Determine the [x, y] coordinate at the center of the cell enclosing the given text.  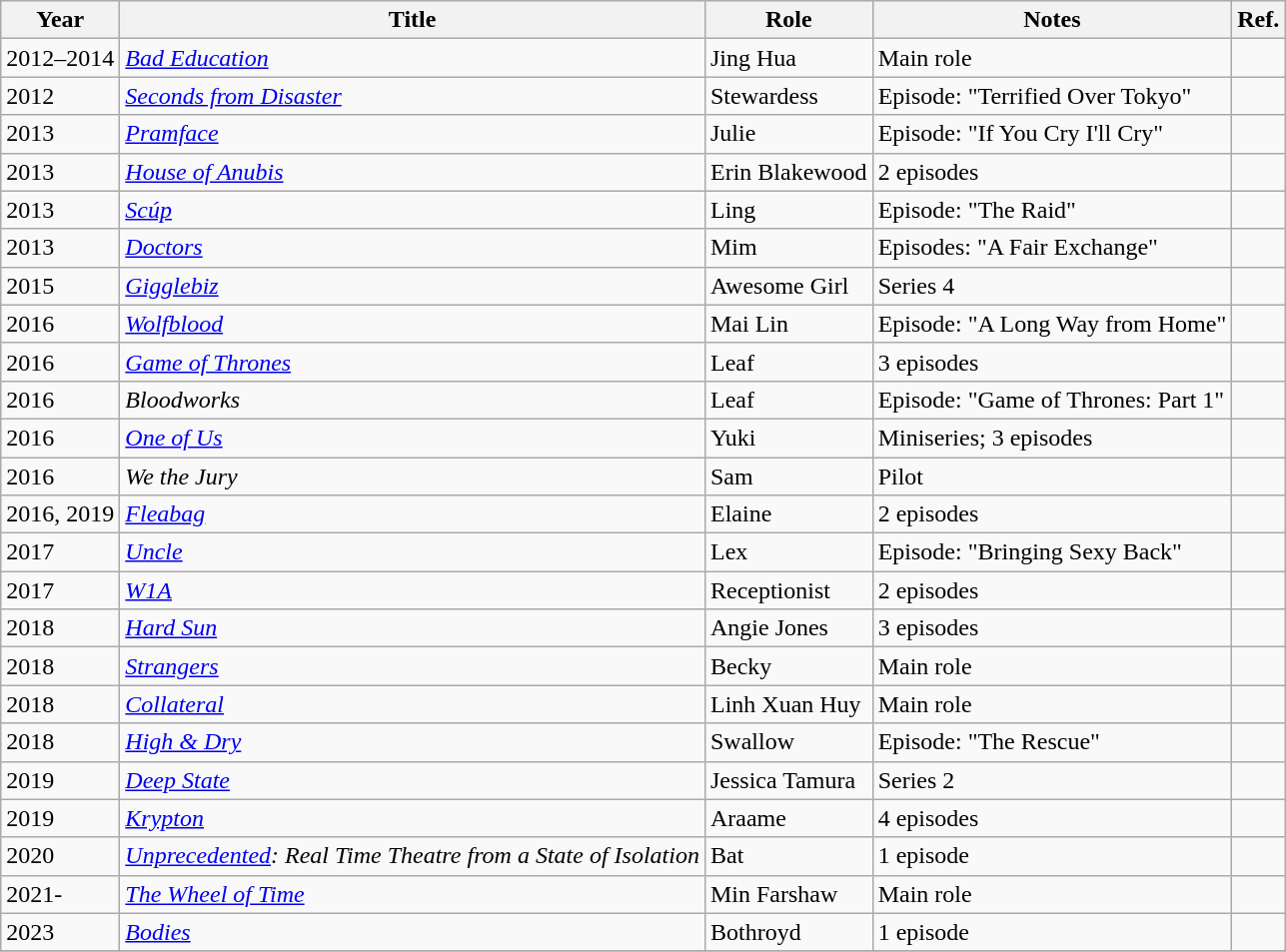
Bodies [413, 932]
Doctors [413, 248]
Fleabag [413, 514]
2023 [60, 932]
Julie [788, 134]
Bloodworks [413, 400]
Becky [788, 666]
One of Us [413, 438]
Uncle [413, 552]
High & Dry [413, 742]
Ling [788, 210]
Gigglebiz [413, 286]
The Wheel of Time [413, 894]
Notes [1052, 20]
Min Farshaw [788, 894]
Ref. [1259, 20]
Awesome Girl [788, 286]
Pilot [1052, 476]
Game of Thrones [413, 362]
Episode: "Game of Thrones: Part 1" [1052, 400]
W1A [413, 590]
Mai Lin [788, 324]
Strangers [413, 666]
2015 [60, 286]
Episode: "If You Cry I'll Cry" [1052, 134]
Lex [788, 552]
Wolfblood [413, 324]
2020 [60, 856]
2012–2014 [60, 58]
Role [788, 20]
Jessica Tamura [788, 780]
Bat [788, 856]
We the Jury [413, 476]
Series 4 [1052, 286]
Araame [788, 818]
Jing Hua [788, 58]
Episode: "Bringing Sexy Back" [1052, 552]
Receptionist [788, 590]
Seconds from Disaster [413, 96]
Episode: "The Rescue" [1052, 742]
Erin Blakewood [788, 172]
Bothroyd [788, 932]
Episode: "The Raid" [1052, 210]
Bad Education [413, 58]
House of Anubis [413, 172]
Stewardess [788, 96]
Yuki [788, 438]
Episode: "A Long Way from Home" [1052, 324]
4 episodes [1052, 818]
Title [413, 20]
Sam [788, 476]
Linh Xuan Huy [788, 704]
Elaine [788, 514]
Mim [788, 248]
Deep State [413, 780]
Collateral [413, 704]
Angie Jones [788, 628]
Series 2 [1052, 780]
2021- [60, 894]
Pramface [413, 134]
Scúp [413, 210]
Episodes: "A Fair Exchange" [1052, 248]
Hard Sun [413, 628]
Unprecedented: Real Time Theatre from a State of Isolation [413, 856]
Miniseries; 3 episodes [1052, 438]
Swallow [788, 742]
2012 [60, 96]
Year [60, 20]
2016, 2019 [60, 514]
Episode: "Terrified Over Tokyo" [1052, 96]
Krypton [413, 818]
